Find where the given text appears and provide that cell's center as [x, y] coordinate. 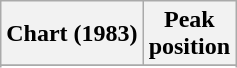
Peakposition [189, 34]
Chart (1983) [72, 34]
